Locate the cell with the specified text and output its [X, Y] center coordinate. 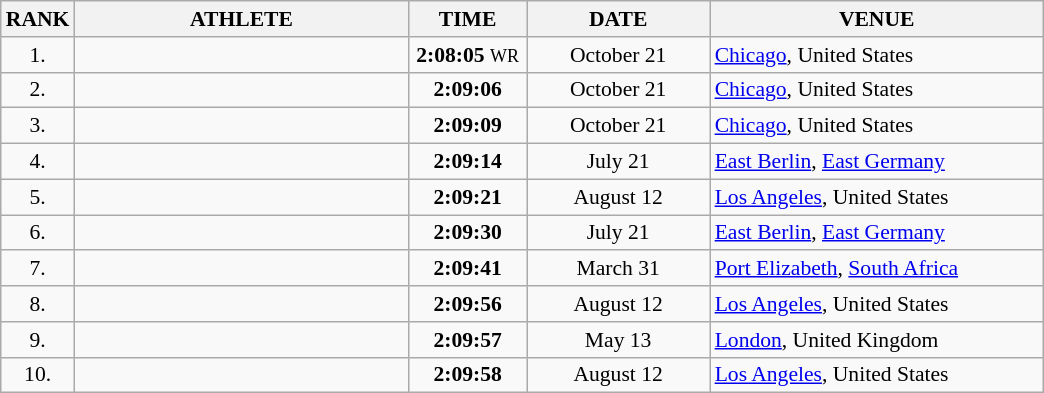
2:09:06 [468, 90]
Port Elizabeth, South Africa [877, 269]
4. [38, 162]
5. [38, 197]
TIME [468, 19]
2:09:30 [468, 233]
6. [38, 233]
2:09:21 [468, 197]
7. [38, 269]
8. [38, 304]
DATE [618, 19]
VENUE [877, 19]
2:09:41 [468, 269]
3. [38, 126]
2:08:05 WR [468, 55]
London, United Kingdom [877, 340]
2:09:56 [468, 304]
1. [38, 55]
10. [38, 375]
2:09:09 [468, 126]
2. [38, 90]
2:09:14 [468, 162]
2:09:57 [468, 340]
ATHLETE [241, 19]
RANK [38, 19]
March 31 [618, 269]
2:09:58 [468, 375]
May 13 [618, 340]
9. [38, 340]
